From the cell containing the given text, extract its center point as [x, y] coordinate. 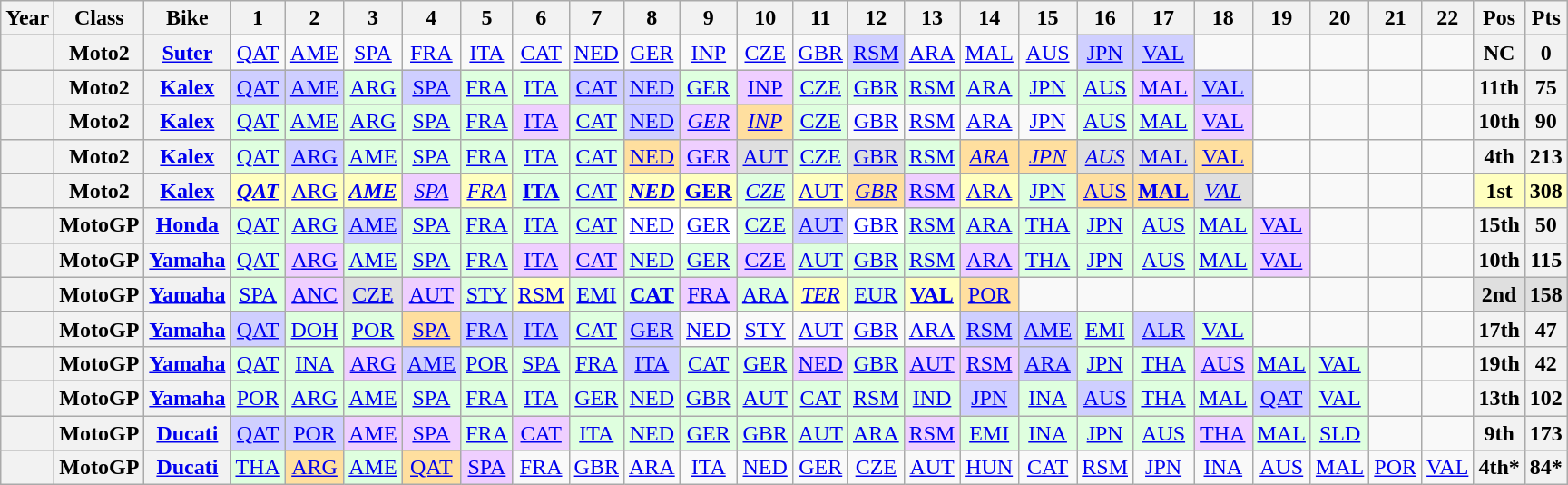
ALR [1163, 329]
19th [1499, 363]
Year [27, 18]
SLD [1339, 433]
115 [1546, 260]
Suter [187, 53]
90 [1546, 122]
18 [1223, 18]
Class [100, 18]
11th [1499, 87]
12 [876, 18]
0 [1546, 53]
1 [258, 18]
7 [596, 18]
102 [1546, 398]
Pts [1546, 18]
Pos [1499, 18]
HUN [989, 468]
22 [1448, 18]
IND [932, 398]
173 [1546, 433]
9 [708, 18]
2nd [1499, 294]
Honda [187, 225]
11 [820, 18]
NC [1499, 53]
10 [765, 18]
20 [1339, 18]
1st [1499, 191]
19 [1281, 18]
4th* [1499, 468]
15 [1047, 18]
213 [1546, 156]
21 [1396, 18]
3 [373, 18]
EUR [876, 294]
5 [487, 18]
4th [1499, 156]
8 [652, 18]
13 [932, 18]
50 [1546, 225]
2 [314, 18]
6 [541, 18]
DOH [314, 329]
Bike [187, 18]
42 [1546, 363]
9th [1499, 433]
158 [1546, 294]
TER [820, 294]
14 [989, 18]
75 [1546, 87]
16 [1105, 18]
308 [1546, 191]
13th [1499, 398]
4 [431, 18]
ANC [314, 294]
17th [1499, 329]
47 [1546, 329]
84* [1546, 468]
17 [1163, 18]
15th [1499, 225]
